Find where the given text appears and provide that cell's center as (x, y) coordinate. 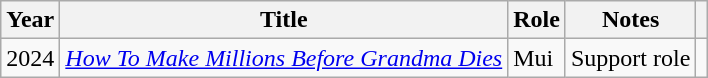
2024 (30, 58)
Role (537, 20)
Title (284, 20)
Notes (630, 20)
How To Make Millions Before Grandma Dies (284, 58)
Mui (537, 58)
Support role (630, 58)
Year (30, 20)
